From the cell containing the given text, extract its center point as (X, Y) coordinate. 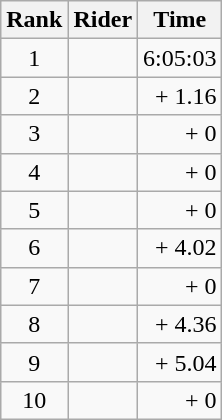
6 (34, 248)
7 (34, 286)
9 (34, 362)
2 (34, 96)
10 (34, 400)
+ 4.02 (180, 248)
6:05:03 (180, 58)
8 (34, 324)
Rider (103, 20)
5 (34, 210)
+ 5.04 (180, 362)
Rank (34, 20)
+ 4.36 (180, 324)
4 (34, 172)
+ 1.16 (180, 96)
Time (180, 20)
1 (34, 58)
3 (34, 134)
